Extract the [x, y] coordinate from the center of the cell holding the provided text.  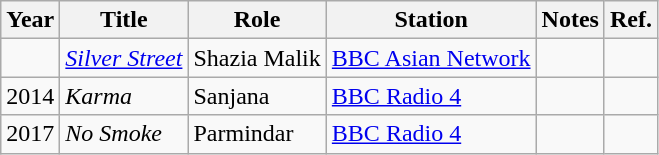
BBC Asian Network [431, 58]
Sanjana [257, 96]
Parmindar [257, 134]
Station [431, 20]
Silver Street [124, 58]
Shazia Malik [257, 58]
No Smoke [124, 134]
Karma [124, 96]
Notes [570, 20]
Ref. [630, 20]
Title [124, 20]
2014 [30, 96]
Year [30, 20]
2017 [30, 134]
Role [257, 20]
